Return [x, y] of the center of cell containing provided text 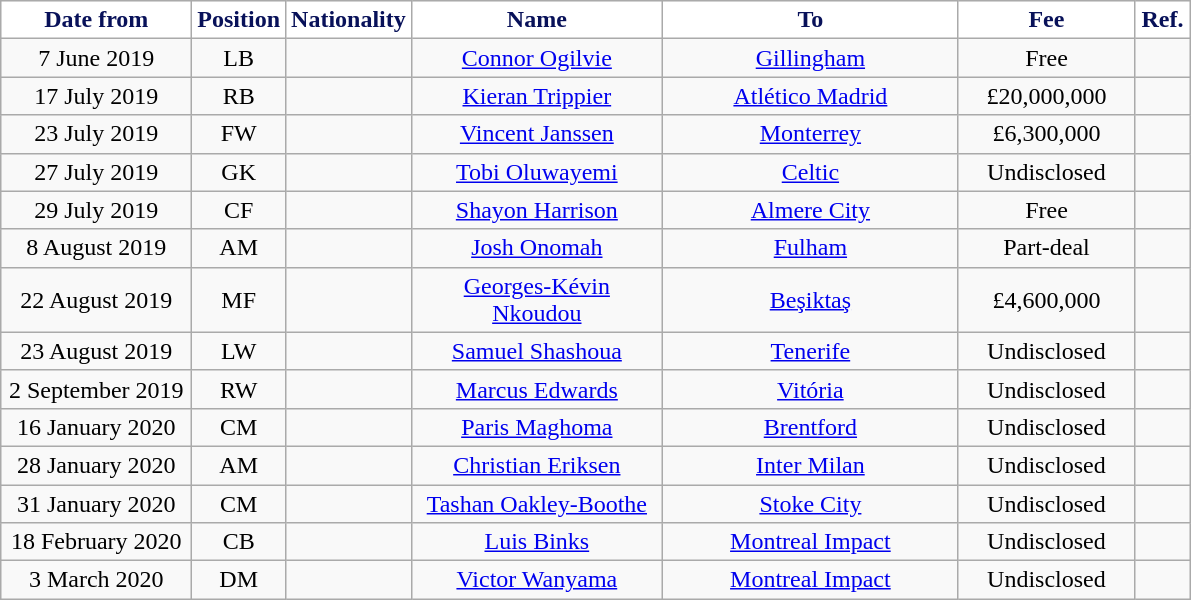
Name [536, 20]
16 January 2020 [96, 427]
8 August 2019 [96, 248]
27 July 2019 [96, 172]
RB [239, 96]
Samuel Shashoua [536, 351]
Tenerife [810, 351]
Beşiktaş [810, 300]
CF [239, 210]
Inter Milan [810, 465]
Atlético Madrid [810, 96]
29 July 2019 [96, 210]
Shayon Harrison [536, 210]
Vincent Janssen [536, 134]
GK [239, 172]
Christian Eriksen [536, 465]
£20,000,000 [1046, 96]
Stoke City [810, 503]
CB [239, 542]
£4,600,000 [1046, 300]
Josh Onomah [536, 248]
Part-deal [1046, 248]
LB [239, 58]
23 July 2019 [96, 134]
Tobi Oluwayemi [536, 172]
Brentford [810, 427]
Celtic [810, 172]
Fee [1046, 20]
Position [239, 20]
DM [239, 580]
3 March 2020 [96, 580]
31 January 2020 [96, 503]
FW [239, 134]
Victor Wanyama [536, 580]
18 February 2020 [96, 542]
Almere City [810, 210]
MF [239, 300]
To [810, 20]
Marcus Edwards [536, 389]
Date from [96, 20]
22 August 2019 [96, 300]
Luis Binks [536, 542]
Ref. [1162, 20]
Kieran Trippier [536, 96]
17 July 2019 [96, 96]
23 August 2019 [96, 351]
Monterrey [810, 134]
Tashan Oakley-Boothe [536, 503]
Paris Maghoma [536, 427]
Georges-Kévin Nkoudou [536, 300]
£6,300,000 [1046, 134]
Nationality [349, 20]
Fulham [810, 248]
28 January 2020 [96, 465]
LW [239, 351]
7 June 2019 [96, 58]
Gillingham [810, 58]
RW [239, 389]
Vitória [810, 389]
Connor Ogilvie [536, 58]
2 September 2019 [96, 389]
